Pinpoint the cell where the given text exists, returning its [X, Y] midpoint coordinate. 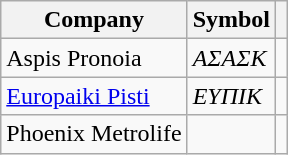
ΑΣΑΣΚ [231, 58]
Europaiki Pisti [94, 96]
Aspis Pronoia [94, 58]
Symbol [231, 20]
Company [94, 20]
Phoenix Metrolife [94, 134]
EYΠΙΚ [231, 96]
